Extract the (X, Y) coordinate from the center of the cell holding the provided text.  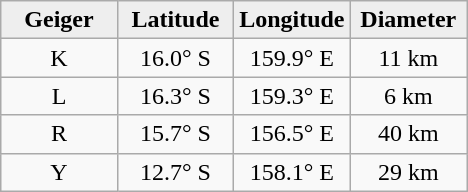
16.3° S (175, 96)
K (59, 58)
29 km (408, 172)
12.7° S (175, 172)
40 km (408, 134)
156.5° E (292, 134)
159.9° E (292, 58)
6 km (408, 96)
Y (59, 172)
15.7° S (175, 134)
L (59, 96)
158.1° E (292, 172)
R (59, 134)
16.0° S (175, 58)
Geiger (59, 20)
159.3° E (292, 96)
Diameter (408, 20)
11 km (408, 58)
Longitude (292, 20)
Latitude (175, 20)
